Scan for the cell matching the given text and deliver its (x, y) coordinate at center. 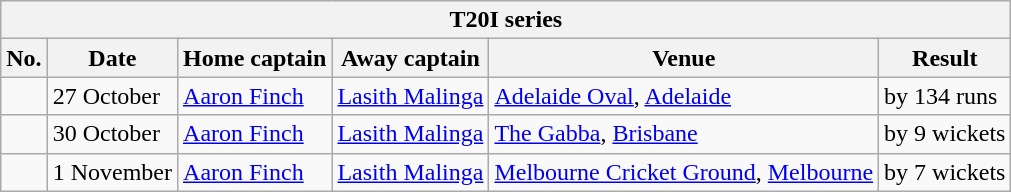
Date (112, 58)
No. (24, 58)
Result (945, 58)
30 October (112, 134)
1 November (112, 172)
Away captain (410, 58)
by 9 wickets (945, 134)
Home captain (255, 58)
T20I series (506, 20)
Melbourne Cricket Ground, Melbourne (684, 172)
Venue (684, 58)
Adelaide Oval, Adelaide (684, 96)
by 134 runs (945, 96)
27 October (112, 96)
The Gabba, Brisbane (684, 134)
by 7 wickets (945, 172)
